Scan for the cell matching the given text and deliver its (x, y) coordinate at center. 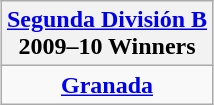
Segunda División B2009–10 Winners (106, 34)
Granada (106, 85)
